Determine the (X, Y) coordinate at the center of the cell enclosing the given text.  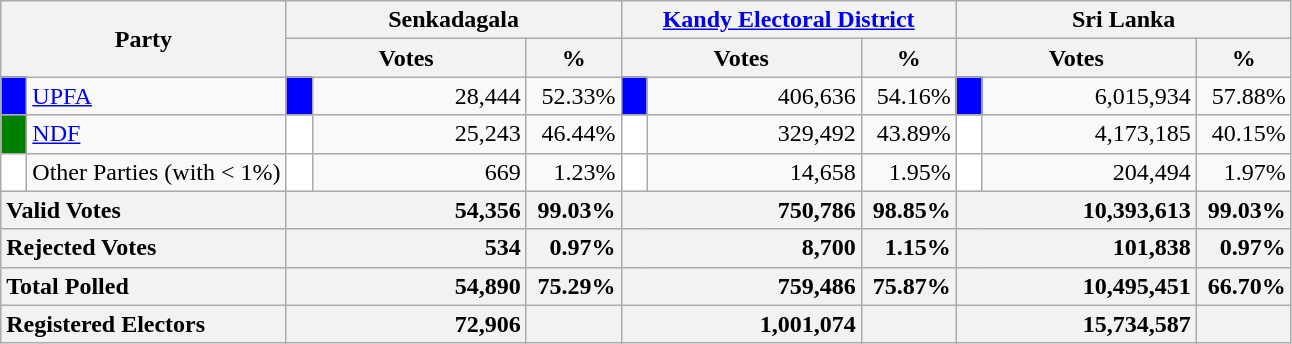
4,173,185 (1089, 134)
Registered Electors (144, 324)
75.87% (908, 286)
40.15% (1244, 134)
8,700 (741, 248)
46.44% (574, 134)
NDF (156, 134)
1.97% (1244, 172)
98.85% (908, 210)
54.16% (908, 96)
669 (419, 172)
Party (144, 39)
10,393,613 (1076, 210)
52.33% (574, 96)
14,658 (754, 172)
57.88% (1244, 96)
750,786 (741, 210)
75.29% (574, 286)
Rejected Votes (144, 248)
1.15% (908, 248)
72,906 (406, 324)
25,243 (419, 134)
1.23% (574, 172)
54,356 (406, 210)
101,838 (1076, 248)
Kandy Electoral District (788, 20)
6,015,934 (1089, 96)
759,486 (741, 286)
66.70% (1244, 286)
Valid Votes (144, 210)
Sri Lanka (1124, 20)
Total Polled (144, 286)
534 (406, 248)
UPFA (156, 96)
1,001,074 (741, 324)
54,890 (406, 286)
329,492 (754, 134)
204,494 (1089, 172)
Other Parties (with < 1%) (156, 172)
Senkadagala (454, 20)
406,636 (754, 96)
10,495,451 (1076, 286)
1.95% (908, 172)
28,444 (419, 96)
15,734,587 (1076, 324)
43.89% (908, 134)
